Identify which cell holds the provided text, then report its [x, y] central coordinate. 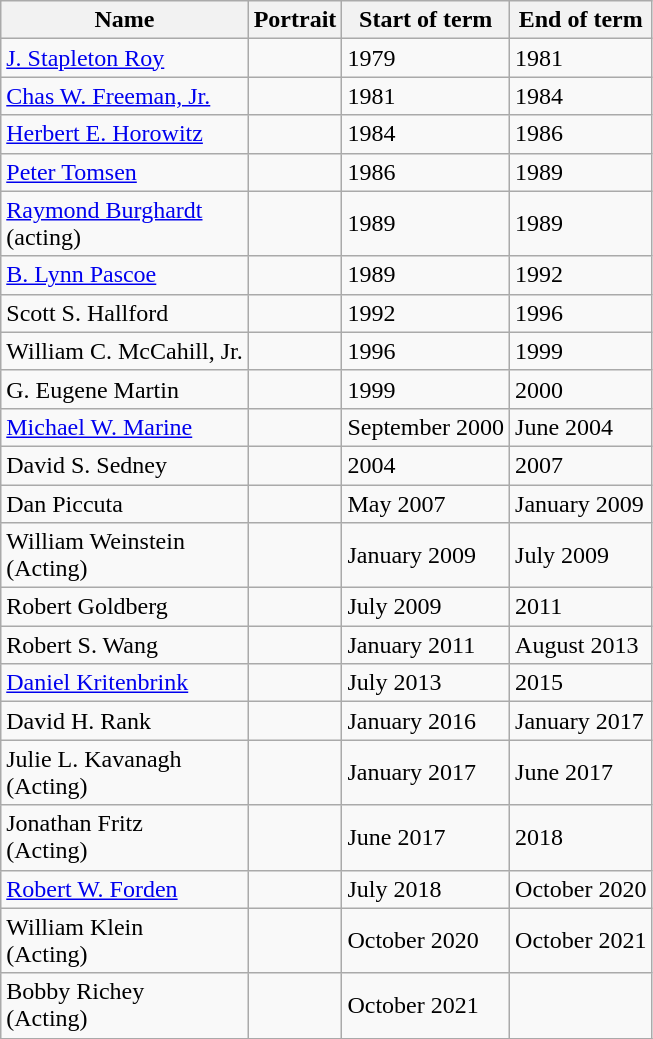
2000 [581, 389]
Dan Piccuta [124, 503]
G. Eugene Martin [124, 389]
Chas W. Freeman, Jr. [124, 96]
Raymond Burghardt(acting) [124, 224]
Start of term [426, 20]
July 2018 [426, 889]
September 2000 [426, 427]
Daniel Kritenbrink [124, 683]
2018 [581, 838]
2015 [581, 683]
January 2016 [426, 721]
Robert W. Forden [124, 889]
Peter Tomsen [124, 172]
Bobby Richey(Acting) [124, 1006]
August 2013 [581, 645]
B. Lynn Pascoe [124, 275]
William Klein(Acting) [124, 940]
2011 [581, 607]
1979 [426, 58]
2004 [426, 465]
End of term [581, 20]
Robert Goldberg [124, 607]
Scott S. Hallford [124, 313]
Michael W. Marine [124, 427]
William Weinstein(Acting) [124, 556]
Name [124, 20]
2007 [581, 465]
Robert S. Wang [124, 645]
Julie L. Kavanagh(Acting) [124, 772]
January 2011 [426, 645]
J. Stapleton Roy [124, 58]
William C. McCahill, Jr. [124, 351]
June 2004 [581, 427]
David S. Sedney [124, 465]
Jonathan Fritz(Acting) [124, 838]
July 2013 [426, 683]
May 2007 [426, 503]
Herbert E. Horowitz [124, 134]
David H. Rank [124, 721]
Portrait [295, 20]
